Return the (X, Y) coordinate for the center point of the cell that contains the specified text.  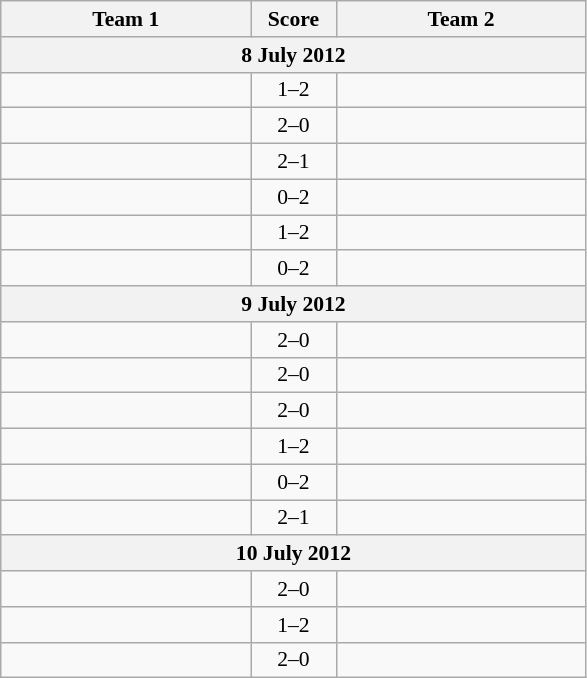
Team 2 (461, 19)
10 July 2012 (294, 554)
Team 1 (126, 19)
Score (294, 19)
9 July 2012 (294, 304)
8 July 2012 (294, 55)
